Find where the given text appears and provide that cell's center as [x, y] coordinate. 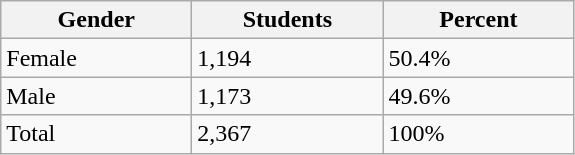
100% [478, 134]
Gender [96, 20]
1,194 [288, 58]
Female [96, 58]
Total [96, 134]
Percent [478, 20]
2,367 [288, 134]
49.6% [478, 96]
1,173 [288, 96]
Male [96, 96]
50.4% [478, 58]
Students [288, 20]
